Locate the cell with the specified text and output its [X, Y] center coordinate. 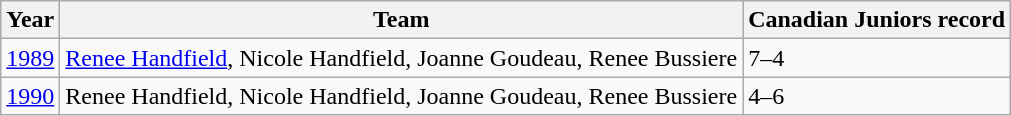
1989 [30, 58]
Canadian Juniors record [877, 20]
4–6 [877, 96]
Team [402, 20]
1990 [30, 96]
Year [30, 20]
7–4 [877, 58]
